Detect which cell encompasses the target text, then output its [x, y] center coordinate. 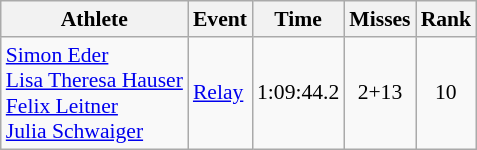
10 [446, 93]
Misses [380, 19]
Athlete [94, 19]
2+13 [380, 93]
Event [220, 19]
1:09:44.2 [298, 93]
Time [298, 19]
Simon EderLisa Theresa HauserFelix LeitnerJulia Schwaiger [94, 93]
Rank [446, 19]
Relay [220, 93]
